Extract the [X, Y] coordinate from the center of the cell holding the provided text.  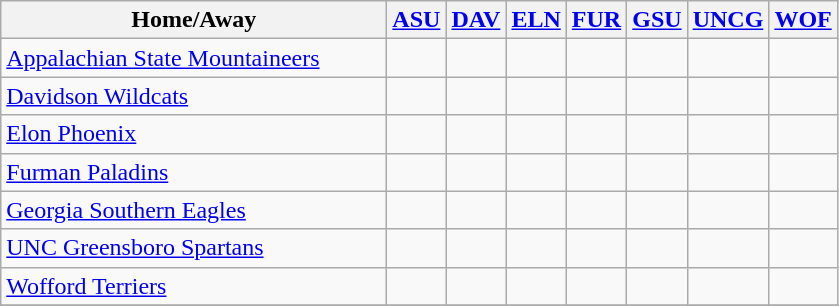
Home/Away [194, 20]
UNCG [728, 20]
Wofford Terriers [194, 286]
Appalachian State Mountaineers [194, 58]
Georgia Southern Eagles [194, 210]
FUR [596, 20]
ELN [536, 20]
UNC Greensboro Spartans [194, 248]
WOF [803, 20]
Elon Phoenix [194, 134]
ASU [416, 20]
Davidson Wildcats [194, 96]
DAV [476, 20]
GSU [657, 20]
Furman Paladins [194, 172]
